Return [X, Y] of the center of cell containing provided text 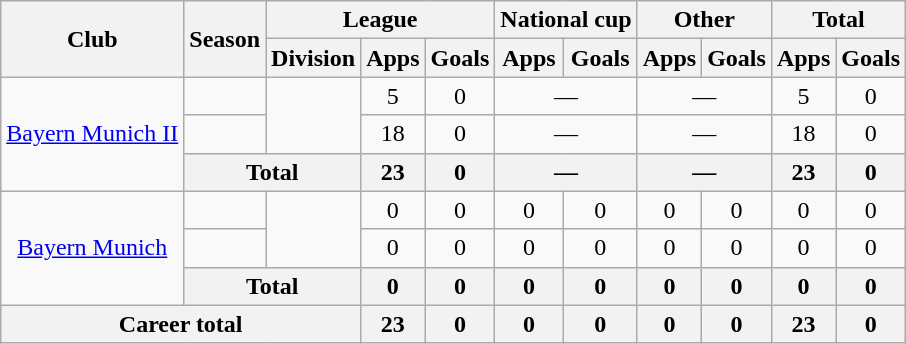
Season [225, 39]
Club [92, 39]
League [380, 20]
National cup [566, 20]
Other [704, 20]
Division [314, 58]
Bayern Munich II [92, 134]
Bayern Munich [92, 248]
Career total [181, 324]
